Locate the cell with the specified text and output its (x, y) center coordinate. 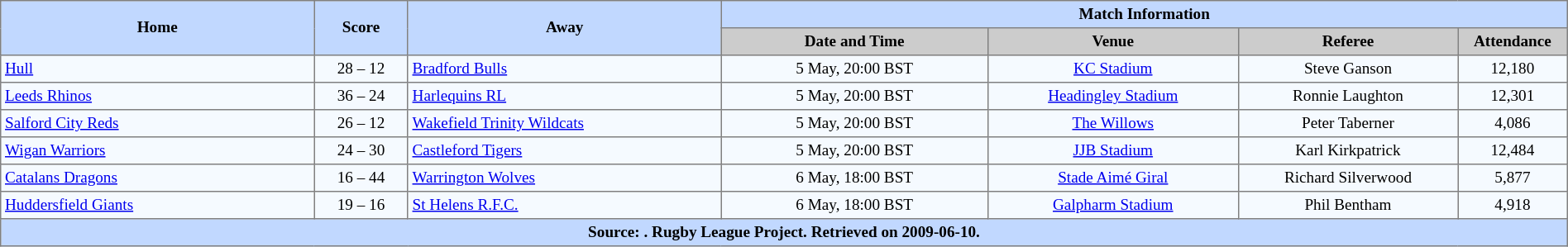
Venue (1113, 41)
JJB Stadium (1113, 150)
Catalans Dragons (157, 178)
12,301 (1513, 96)
Stade Aimé Giral (1113, 178)
Warrington Wolves (564, 178)
26 – 12 (361, 124)
Castleford Tigers (564, 150)
St Helens R.F.C. (564, 205)
Home (157, 28)
24 – 30 (361, 150)
Steve Ganson (1348, 69)
Bradford Bulls (564, 69)
Huddersfield Giants (157, 205)
28 – 12 (361, 69)
12,484 (1513, 150)
19 – 16 (361, 205)
36 – 24 (361, 96)
Salford City Reds (157, 124)
12,180 (1513, 69)
Harlequins RL (564, 96)
The Willows (1113, 124)
Date and Time (854, 41)
5,877 (1513, 178)
Attendance (1513, 41)
Phil Bentham (1348, 205)
Headingley Stadium (1113, 96)
Galpharm Stadium (1113, 205)
Source: . Rugby League Project. Retrieved on 2009-06-10. (784, 233)
KC Stadium (1113, 69)
Leeds Rhinos (157, 96)
Score (361, 28)
Peter Taberner (1348, 124)
Richard Silverwood (1348, 178)
4,918 (1513, 205)
Wakefield Trinity Wildcats (564, 124)
Away (564, 28)
Referee (1348, 41)
Match Information (1145, 15)
Wigan Warriors (157, 150)
16 – 44 (361, 178)
Hull (157, 69)
4,086 (1513, 124)
Karl Kirkpatrick (1348, 150)
Ronnie Laughton (1348, 96)
